Pinpoint the cell where the given text exists, returning its (X, Y) midpoint coordinate. 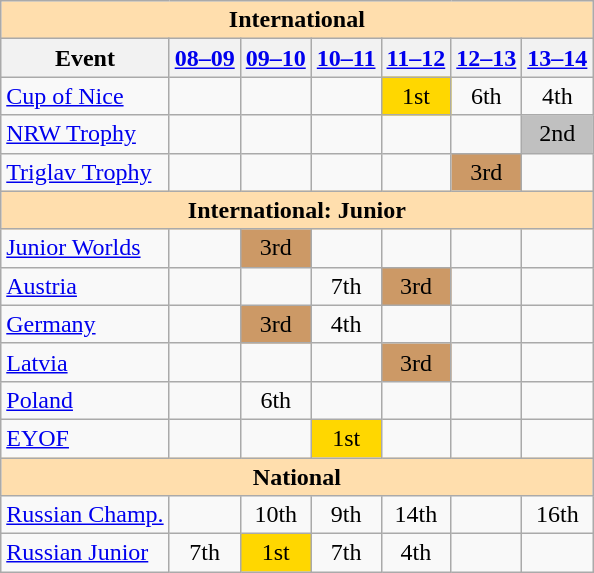
International: Junior (297, 210)
13–14 (558, 58)
10th (276, 515)
10–11 (346, 58)
Russian Junior (85, 553)
12–13 (486, 58)
Poland (85, 400)
National (297, 477)
Triglav Trophy (85, 172)
International (297, 20)
16th (558, 515)
EYOF (85, 438)
9th (346, 515)
NRW Trophy (85, 134)
Event (85, 58)
Cup of Nice (85, 96)
2nd (558, 134)
09–10 (276, 58)
Latvia (85, 362)
Junior Worlds (85, 248)
14th (416, 515)
Germany (85, 324)
11–12 (416, 58)
Austria (85, 286)
08–09 (204, 58)
Russian Champ. (85, 515)
